Provide the [x, y] coordinate of the cell's center where the given text is located.  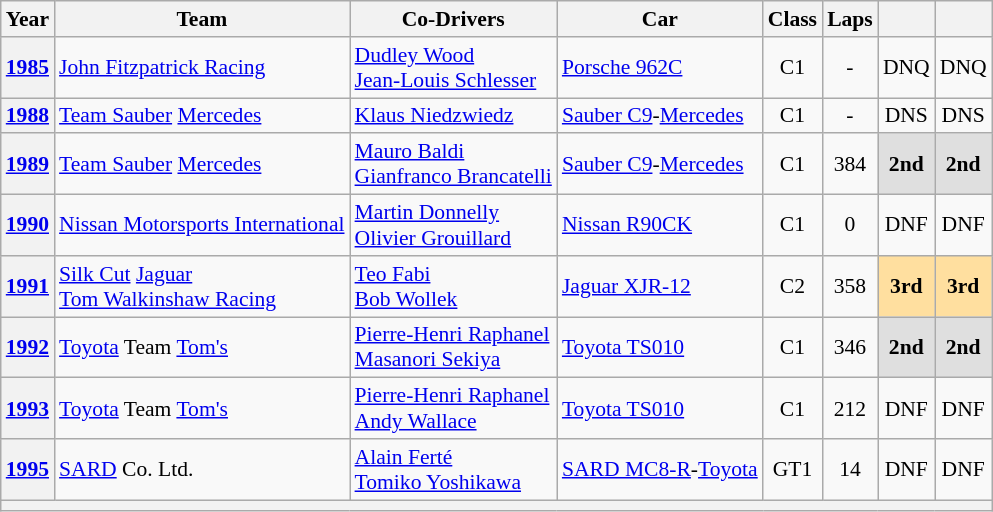
Nissan R90CK [660, 226]
Silk Cut Jaguar Tom Walkinshaw Racing [202, 286]
358 [850, 286]
Team [202, 19]
Pierre-Henri Raphanel Andy Wallace [454, 408]
212 [850, 408]
SARD Co. Ltd. [202, 470]
0 [850, 226]
1992 [28, 348]
SARD MC8-R-Toyota [660, 470]
John Fitzpatrick Racing [202, 68]
384 [850, 164]
Mauro Baldi Gianfranco Brancatelli [454, 164]
1988 [28, 116]
1995 [28, 470]
Klaus Niedzwiedz [454, 116]
1985 [28, 68]
Jaguar XJR-12 [660, 286]
Pierre-Henri Raphanel Masanori Sekiya [454, 348]
1993 [28, 408]
Nissan Motorsports International [202, 226]
Porsche 962C [660, 68]
Laps [850, 19]
Alain Ferté Tomiko Yoshikawa [454, 470]
C2 [792, 286]
Year [28, 19]
1989 [28, 164]
Class [792, 19]
GT1 [792, 470]
Teo Fabi Bob Wollek [454, 286]
14 [850, 470]
1991 [28, 286]
Martin Donnelly Olivier Grouillard [454, 226]
Car [660, 19]
Co-Drivers [454, 19]
346 [850, 348]
Dudley Wood Jean-Louis Schlesser [454, 68]
1990 [28, 226]
